Find where the given text appears and provide that cell's center as (x, y) coordinate. 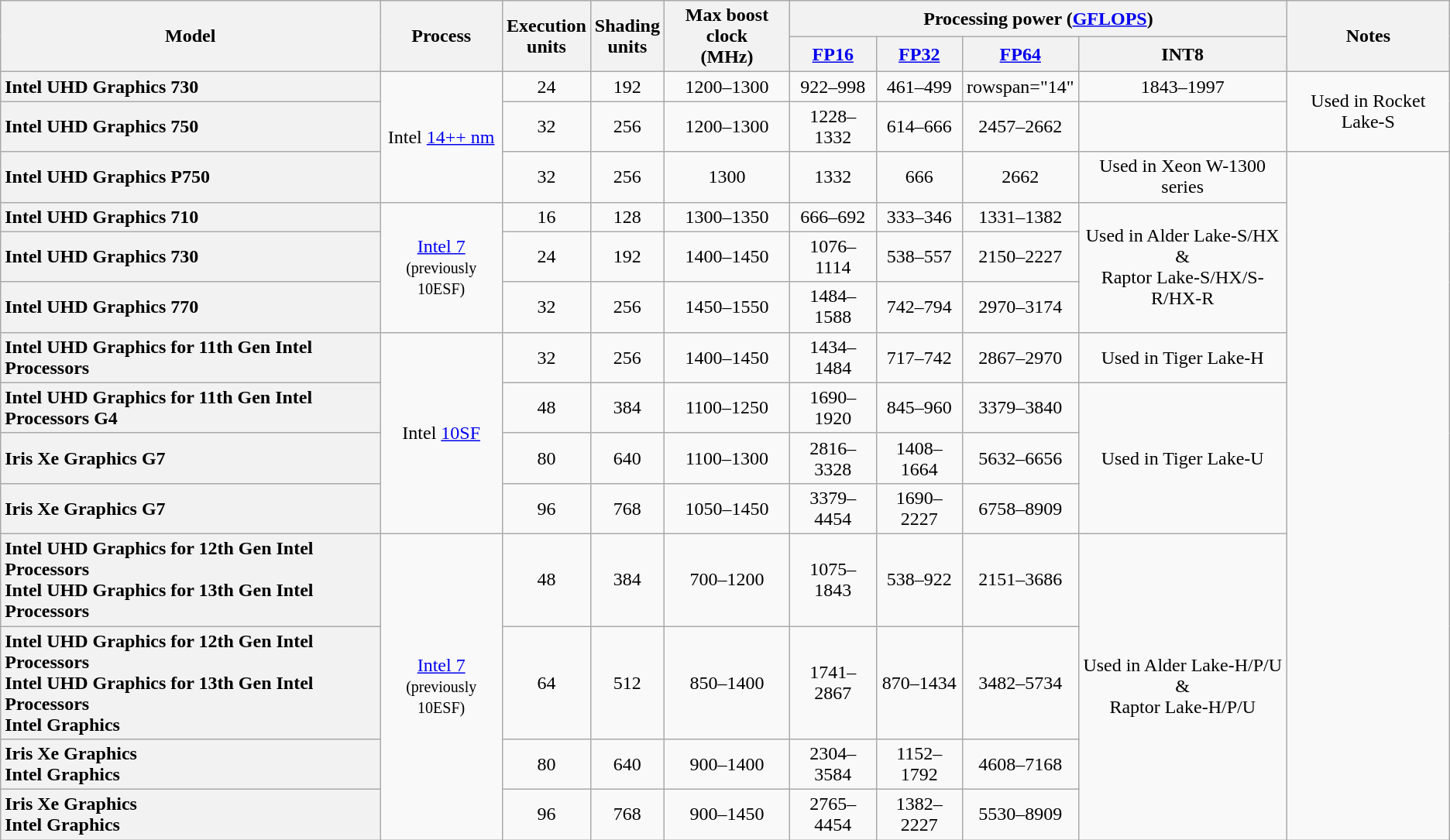
Intel UHD Graphics for 12th Gen Intel Processors Intel UHD Graphics for 13th Gen Intel Processors (191, 579)
rowspan="14" (1020, 87)
1690–2227 (919, 508)
6758–8909 (1020, 508)
2765–4454 (833, 814)
1332 (833, 177)
1434–1484 (833, 358)
Used in Xeon W-1300 series (1182, 177)
1843–1997 (1182, 87)
Used in Rocket Lake-S (1368, 111)
742–794 (919, 307)
850–1400 (727, 682)
Shading units (627, 36)
Model (191, 36)
64 (547, 682)
2662 (1020, 177)
1741–2867 (833, 682)
3379–3840 (1020, 407)
1075–1843 (833, 579)
1076–1114 (833, 257)
128 (627, 217)
1100–1250 (727, 407)
1228–1332 (833, 127)
2816–3328 (833, 458)
Intel 10SF (442, 433)
1450–1550 (727, 307)
2867–2970 (1020, 358)
1690–1920 (833, 407)
717–742 (919, 358)
700–1200 (727, 579)
Used in Alder Lake-S/HX & Raptor Lake-S/HX/S-R/HX-R (1182, 267)
Intel 14++ nm (442, 137)
Used in Alder Lake-H/P/U & Raptor Lake-H/P/U (1182, 686)
Notes (1368, 36)
Intel UHD Graphics 750 (191, 127)
Intel UHD Graphics for 12th Gen Intel Processors Intel UHD Graphics for 13th Gen Intel Processors Intel Graphics (191, 682)
Intel UHD Graphics 710 (191, 217)
Max boost clock (MHz) (727, 36)
1408–1664 (919, 458)
2150–2227 (1020, 257)
1152–1792 (919, 765)
INT8 (1182, 54)
Intel UHD Graphics P750 (191, 177)
3379–4454 (833, 508)
FP32 (919, 54)
1382–2227 (919, 814)
512 (627, 682)
FP64 (1020, 54)
Used in Tiger Lake-U (1182, 458)
2151–3686 (1020, 579)
1100–1300 (727, 458)
1331–1382 (1020, 217)
900–1400 (727, 765)
538–922 (919, 579)
666 (919, 177)
1484–1588 (833, 307)
538–557 (919, 257)
Intel UHD Graphics 770 (191, 307)
5632–6656 (1020, 458)
1300–1350 (727, 217)
333–346 (919, 217)
FP16 (833, 54)
3482–5734 (1020, 682)
4608–7168 (1020, 765)
2457–2662 (1020, 127)
614–666 (919, 127)
Intel UHD Graphics for 11th Gen Intel Processors (191, 358)
2970–3174 (1020, 307)
900–1450 (727, 814)
845–960 (919, 407)
Execution units (547, 36)
Process (442, 36)
461–499 (919, 87)
2304–3584 (833, 765)
Intel UHD Graphics for 11th Gen Intel Processors G4 (191, 407)
666–692 (833, 217)
Processing power (GFLOPS) (1039, 19)
16 (547, 217)
922–998 (833, 87)
1050–1450 (727, 508)
5530–8909 (1020, 814)
1300 (727, 177)
Used in Tiger Lake-H (1182, 358)
870–1434 (919, 682)
